Pinpoint the cell where the given text exists, returning its (X, Y) midpoint coordinate. 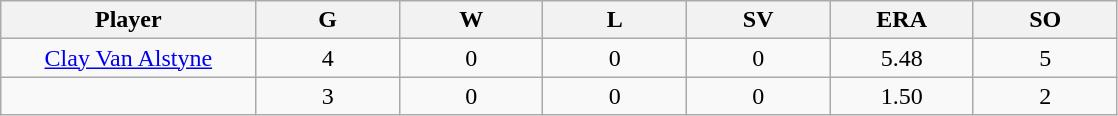
4 (328, 58)
2 (1045, 96)
3 (328, 96)
ERA (902, 20)
Clay Van Alstyne (128, 58)
L (615, 20)
1.50 (902, 96)
SV (758, 20)
G (328, 20)
W (471, 20)
SO (1045, 20)
5 (1045, 58)
Player (128, 20)
5.48 (902, 58)
